Scan for the cell matching the given text and deliver its [X, Y] coordinate at center. 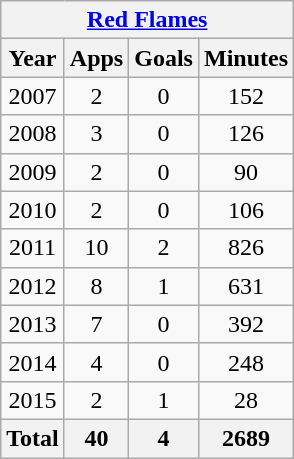
2008 [33, 134]
2010 [33, 210]
392 [246, 324]
126 [246, 134]
2009 [33, 172]
826 [246, 248]
90 [246, 172]
248 [246, 362]
2014 [33, 362]
Total [33, 438]
3 [96, 134]
Minutes [246, 58]
Red Flames [148, 20]
631 [246, 286]
106 [246, 210]
8 [96, 286]
7 [96, 324]
Goals [164, 58]
2007 [33, 96]
28 [246, 400]
2011 [33, 248]
152 [246, 96]
Apps [96, 58]
Year [33, 58]
2013 [33, 324]
2015 [33, 400]
40 [96, 438]
2689 [246, 438]
10 [96, 248]
2012 [33, 286]
